For the text-containing cell, return its midpoint in [X, Y] coordinate format. 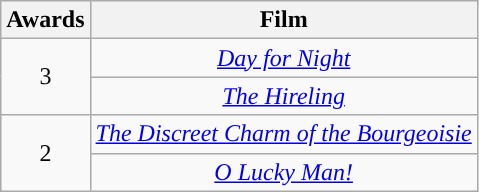
3 [46, 77]
The Hireling [284, 96]
Film [284, 20]
The Discreet Charm of the Bourgeoisie [284, 134]
2 [46, 153]
Day for Night [284, 58]
Awards [46, 20]
O Lucky Man! [284, 172]
